For the text-containing cell, return its midpoint in [X, Y] coordinate format. 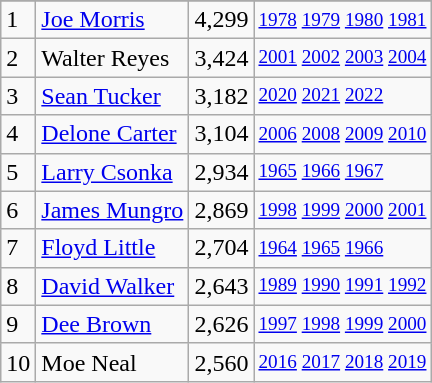
1989 1990 1991 1992 [342, 286]
10 [18, 362]
3,104 [222, 134]
2,869 [222, 210]
Sean Tucker [112, 96]
2,643 [222, 286]
Delone Carter [112, 134]
Walter Reyes [112, 58]
1964 1965 1966 [342, 248]
Joe Morris [112, 20]
2016 2017 2018 2019 [342, 362]
3,424 [222, 58]
2006 2008 2009 2010 [342, 134]
1978 1979 1980 1981 [342, 20]
James Mungro [112, 210]
Dee Brown [112, 324]
1997 1998 1999 2000 [342, 324]
2,626 [222, 324]
1965 1966 1967 [342, 172]
2,560 [222, 362]
David Walker [112, 286]
7 [18, 248]
1998 1999 2000 2001 [342, 210]
2,934 [222, 172]
Floyd Little [112, 248]
4,299 [222, 20]
2 [18, 58]
6 [18, 210]
Larry Csonka [112, 172]
3 [18, 96]
5 [18, 172]
1 [18, 20]
8 [18, 286]
2001 2002 2003 2004 [342, 58]
3,182 [222, 96]
2020 2021 2022 [342, 96]
4 [18, 134]
2,704 [222, 248]
9 [18, 324]
Moe Neal [112, 362]
